Pinpoint the cell where the given text exists, returning its (x, y) midpoint coordinate. 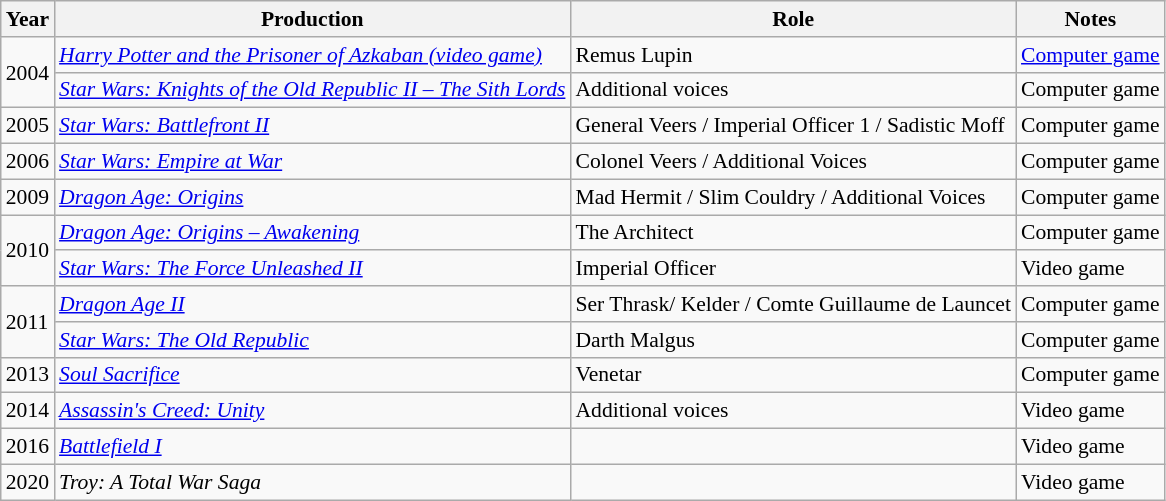
Dragon Age: Origins (312, 197)
2006 (28, 162)
Mad Hermit / Slim Couldry / Additional Voices (793, 197)
2011 (28, 322)
Star Wars: Knights of the Old Republic II – The Sith Lords (312, 90)
Venetar (793, 375)
2004 (28, 72)
2005 (28, 126)
Darth Malgus (793, 340)
The Architect (793, 233)
Year (28, 19)
Star Wars: The Force Unleashed II (312, 269)
Star Wars: The Old Republic (312, 340)
2020 (28, 482)
Remus Lupin (793, 55)
2010 (28, 250)
Dragon Age II (312, 304)
Notes (1090, 19)
Battlefield I (312, 447)
Harry Potter and the Prisoner of Azkaban (video game) (312, 55)
2009 (28, 197)
2014 (28, 411)
Colonel Veers / Additional Voices (793, 162)
Role (793, 19)
Troy: A Total War Saga (312, 482)
2016 (28, 447)
Assassin's Creed: Unity (312, 411)
Dragon Age: Origins – Awakening (312, 233)
Imperial Officer (793, 269)
General Veers / Imperial Officer 1 / Sadistic Moff (793, 126)
Ser Thrask/ Kelder / Comte Guillaume de Launcet (793, 304)
Soul Sacrifice (312, 375)
Production (312, 19)
Star Wars: Empire at War (312, 162)
Star Wars: Battlefront II (312, 126)
2013 (28, 375)
